For the text-containing cell, return its midpoint in [x, y] coordinate format. 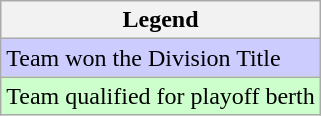
Team won the Division Title [161, 58]
Team qualified for playoff berth [161, 96]
Legend [161, 20]
